Detect which cell encompasses the target text, then output its [X, Y] center coordinate. 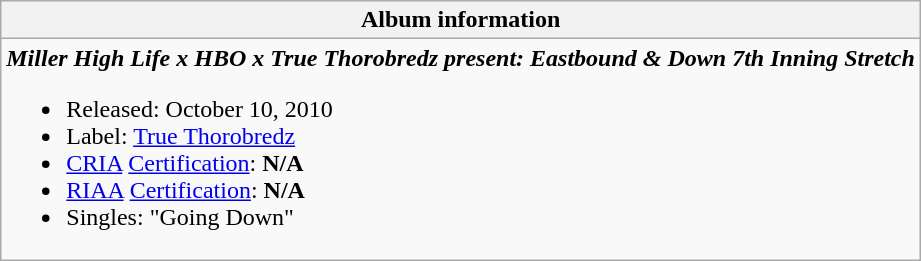
Album information [461, 20]
